Search for the cell housing the specified text and yield its (x, y) center coordinate. 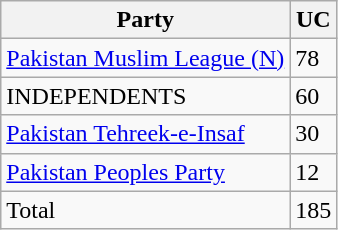
UC (314, 20)
185 (314, 210)
Party (146, 20)
78 (314, 58)
30 (314, 134)
Pakistan Peoples Party (146, 172)
Pakistan Tehreek-e-Insaf (146, 134)
Pakistan Muslim League (N) (146, 58)
12 (314, 172)
60 (314, 96)
Total (146, 210)
INDEPENDENTS (146, 96)
